From the cell containing the given text, extract its center point as [x, y] coordinate. 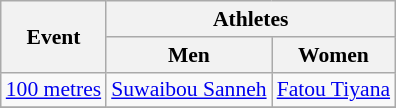
Event [54, 36]
Fatou Tiyana [334, 90]
100 metres [54, 90]
Men [188, 55]
Women [334, 55]
Athletes [250, 19]
Suwaibou Sanneh [188, 90]
